Detect which cell encompasses the target text, then output its [x, y] center coordinate. 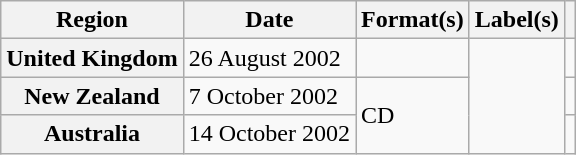
CD [413, 115]
Format(s) [413, 20]
Australia [92, 134]
Date [269, 20]
New Zealand [92, 96]
Region [92, 20]
7 October 2002 [269, 96]
14 October 2002 [269, 134]
United Kingdom [92, 58]
26 August 2002 [269, 58]
Label(s) [516, 20]
